Return the [x, y] coordinate for the center point of the cell that contains the specified text.  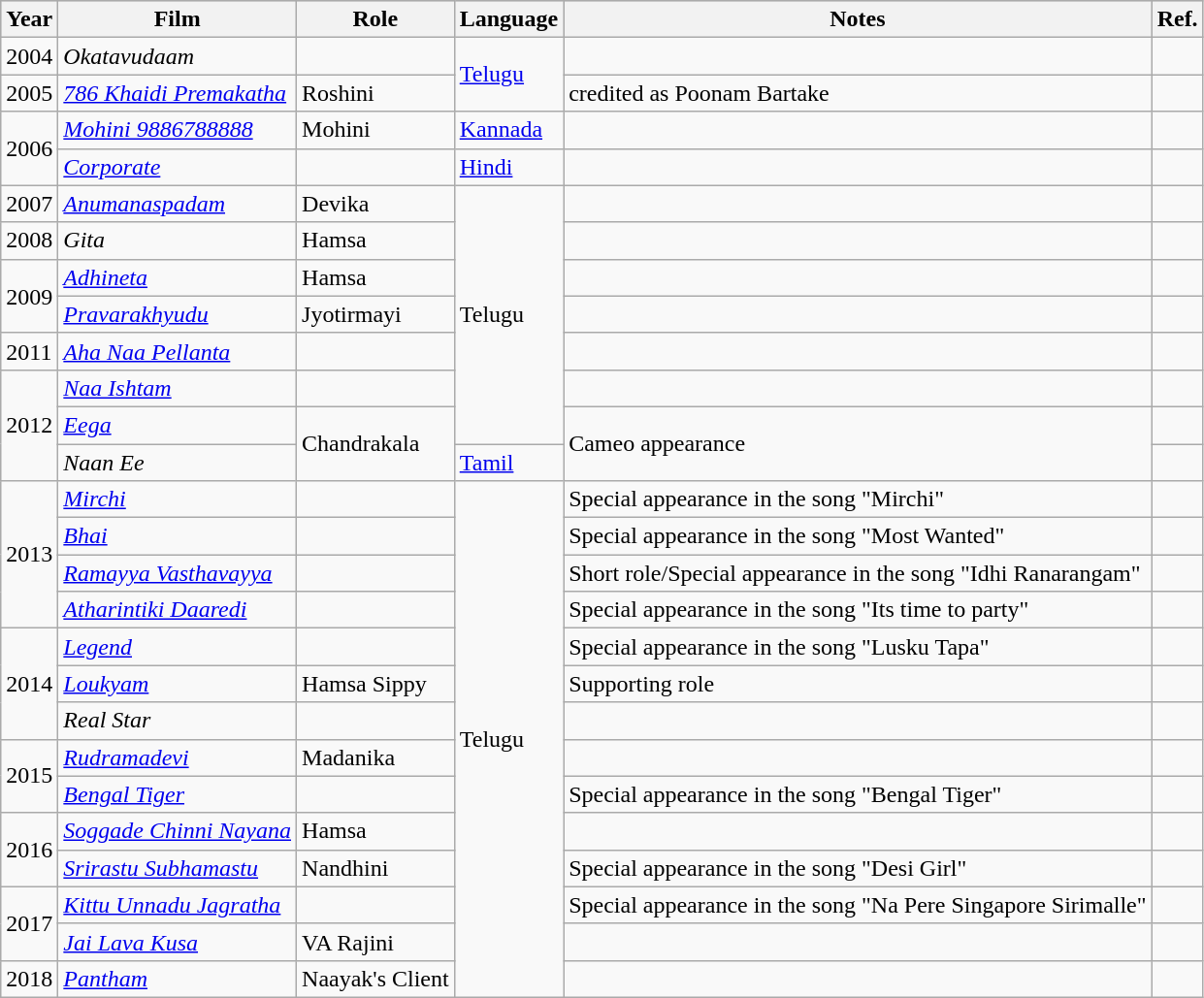
Pravarakhyudu [178, 314]
Bengal Tiger [178, 794]
Corporate [178, 167]
Hamsa Sippy [376, 684]
Role [376, 19]
Year [29, 19]
Soggade Chinni Nayana [178, 831]
Film [178, 19]
Okatavudaam [178, 56]
Naayak's Client [376, 979]
2004 [29, 56]
2016 [29, 850]
Jyotirmayi [376, 314]
Ref. [1178, 19]
Atharintiki Daaredi [178, 610]
Chandrakala [376, 443]
2013 [29, 555]
2008 [29, 241]
2015 [29, 776]
Special appearance in the song "Mirchi" [858, 499]
Legend [178, 647]
Real Star [178, 721]
Naa Ishtam [178, 388]
2005 [29, 93]
Devika [376, 204]
Aha Naa Pellanta [178, 351]
Tamil [508, 463]
Language [508, 19]
2014 [29, 684]
2018 [29, 979]
Bhai [178, 536]
Notes [858, 19]
Special appearance in the song "Na Pere Singapore Sirimalle" [858, 905]
Supporting role [858, 684]
Short role/Special appearance in the song "Idhi Ranarangam" [858, 573]
Ramayya Vasthavayya [178, 573]
Special appearance in the song "Lusku Tapa" [858, 647]
Mohini [376, 130]
Nandhini [376, 868]
Loukyam [178, 684]
2007 [29, 204]
Mohini 9886788888 [178, 130]
Eega [178, 425]
2009 [29, 296]
Special appearance in the song "Its time to party" [858, 610]
Mirchi [178, 499]
VA Rajini [376, 942]
Pantham [178, 979]
credited as Poonam Bartake [858, 93]
Roshini [376, 93]
Adhineta [178, 277]
Hindi [508, 167]
Anumanaspadam [178, 204]
2006 [29, 148]
2011 [29, 351]
2017 [29, 923]
Madanika [376, 757]
2012 [29, 425]
Special appearance in the song "Most Wanted" [858, 536]
Special appearance in the song "Desi Girl" [858, 868]
786 Khaidi Premakatha [178, 93]
Naan Ee [178, 463]
Cameo appearance [858, 443]
Kittu Unnadu Jagratha [178, 905]
Srirastu Subhamastu [178, 868]
Kannada [508, 130]
Special appearance in the song "Bengal Tiger" [858, 794]
Rudramadevi [178, 757]
Gita [178, 241]
Jai Lava Kusa [178, 942]
